Output the (X, Y) coordinate of the center of the cell containing the given text.  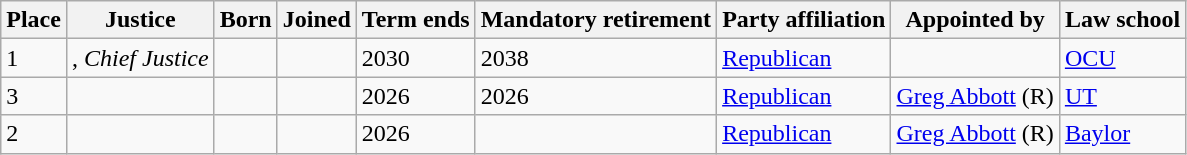
Appointed by (975, 20)
OCU (1122, 58)
Place (34, 20)
Joined (316, 20)
Born (246, 20)
2 (34, 134)
Party affiliation (804, 20)
2038 (596, 58)
Baylor (1122, 134)
Mandatory retirement (596, 20)
2030 (416, 58)
UT (1122, 96)
Term ends (416, 20)
, Chief Justice (140, 58)
Law school (1122, 20)
Justice (140, 20)
1 (34, 58)
3 (34, 96)
